Identify which cell holds the provided text, then report its (x, y) central coordinate. 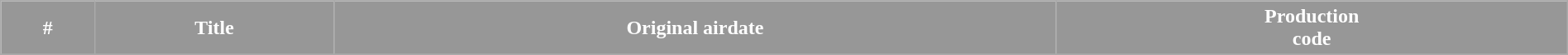
Original airdate (695, 28)
Title (215, 28)
Productioncode (1312, 28)
# (48, 28)
